Return [x, y] of the center of cell containing provided text 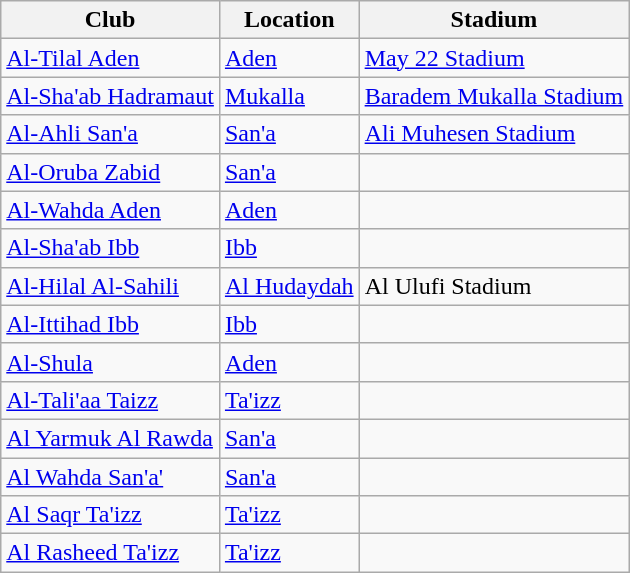
Al Saqr Ta'izz [110, 515]
Al Yarmuk Al Rawda [110, 438]
Al-Wahda Aden [110, 210]
Mukalla [289, 96]
Club [110, 20]
May 22 Stadium [494, 58]
Al Ulufi Stadium [494, 286]
Al Wahda San'a' [110, 477]
Stadium [494, 20]
Al-Sha'ab Hadramaut [110, 96]
Al-Hilal Al-Sahili [110, 286]
Location [289, 20]
Al Rasheed Ta'izz [110, 553]
Al-Oruba Zabid [110, 172]
Al-Tilal Aden [110, 58]
Al-Tali'aa Taizz [110, 400]
Al-Shula [110, 362]
Al-Sha'ab Ibb [110, 248]
Ali Muhesen Stadium [494, 134]
Al Hudaydah [289, 286]
Al-Ahli San'a [110, 134]
Baradem Mukalla Stadium [494, 96]
Al-Ittihad Ibb [110, 324]
